Pinpoint the cell where the given text exists, returning its (x, y) midpoint coordinate. 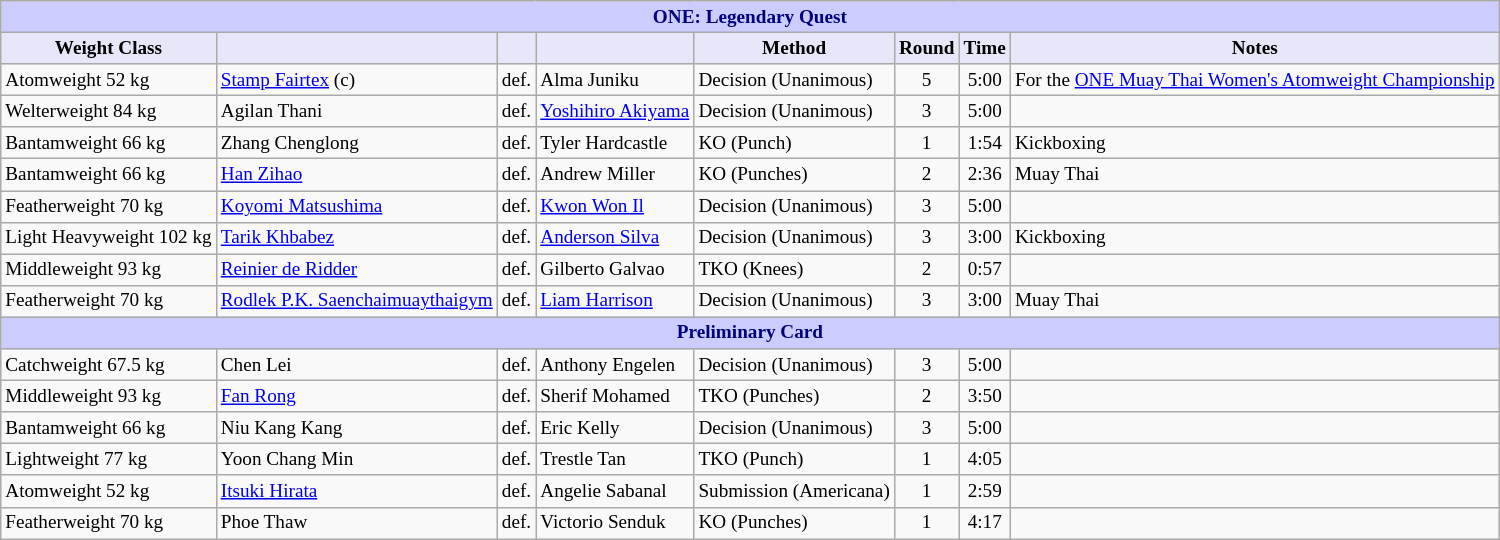
Zhang Chenglong (356, 143)
Tarik Khbabez (356, 238)
Phoe Thaw (356, 523)
Rodlek P.K. Saenchaimuaythaigym (356, 301)
Lightweight 77 kg (108, 460)
Weight Class (108, 48)
Stamp Fairtex (c) (356, 80)
Yoshihiro Akiyama (615, 111)
Submission (Americana) (794, 491)
Trestle Tan (615, 460)
Victorio Senduk (615, 523)
Chen Lei (356, 365)
5 (926, 80)
Itsuki Hirata (356, 491)
Method (794, 48)
0:57 (984, 270)
Anderson Silva (615, 238)
Han Zihao (356, 175)
4:17 (984, 523)
Notes (1254, 48)
Fan Rong (356, 396)
Kwon Won Il (615, 206)
Light Heavyweight 102 kg (108, 238)
Gilberto Galvao (615, 270)
2:59 (984, 491)
Koyomi Matsushima (356, 206)
Niu Kang Kang (356, 428)
For the ONE Muay Thai Women's Atomweight Championship (1254, 80)
Agilan Thani (356, 111)
Eric Kelly (615, 428)
Welterweight 84 kg (108, 111)
1:54 (984, 143)
Tyler Hardcastle (615, 143)
TKO (Knees) (794, 270)
Reinier de Ridder (356, 270)
Liam Harrison (615, 301)
Yoon Chang Min (356, 460)
Round (926, 48)
TKO (Punch) (794, 460)
Time (984, 48)
3:50 (984, 396)
2:36 (984, 175)
Preliminary Card (750, 333)
Alma Juniku (615, 80)
Anthony Engelen (615, 365)
KO (Punch) (794, 143)
Catchweight 67.5 kg (108, 365)
ONE: Legendary Quest (750, 17)
Angelie Sabanal (615, 491)
4:05 (984, 460)
Andrew Miller (615, 175)
TKO (Punches) (794, 396)
Sherif Mohamed (615, 396)
